Determine the (X, Y) coordinate at the center of the cell enclosing the given text.  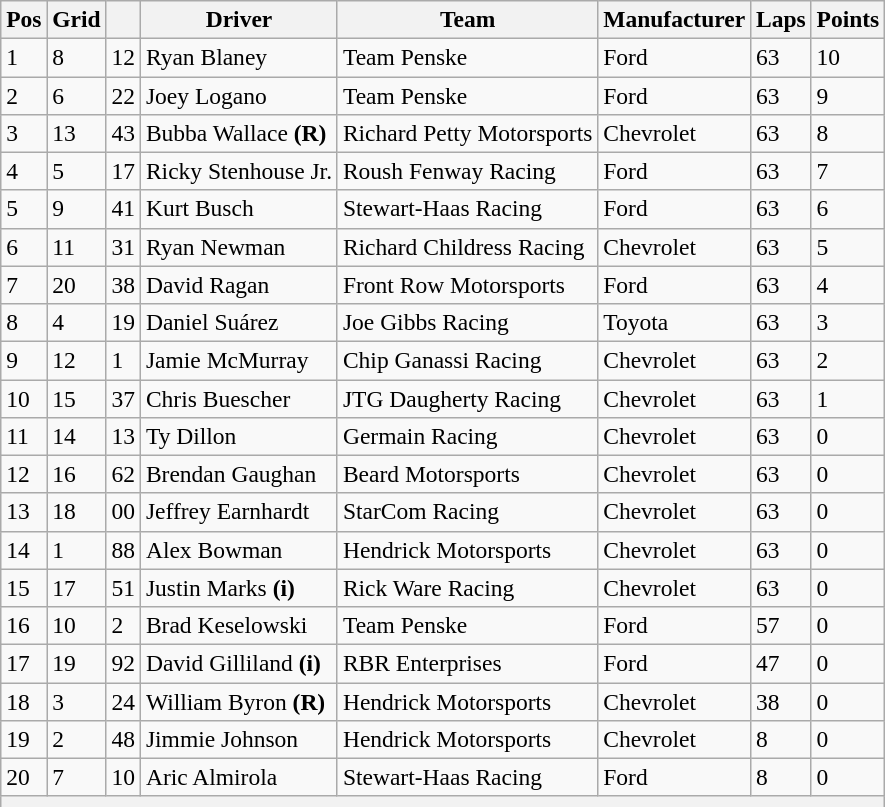
Points (848, 19)
43 (123, 133)
41 (123, 209)
Chip Ganassi Racing (467, 360)
31 (123, 247)
Toyota (674, 322)
Team (467, 19)
Grid (76, 19)
RBR Enterprises (467, 663)
Front Row Motorsports (467, 285)
Joey Logano (238, 95)
88 (123, 550)
Richard Childress Racing (467, 247)
Jimmie Johnson (238, 739)
62 (123, 474)
48 (123, 739)
Kurt Busch (238, 209)
Germain Racing (467, 436)
Brad Keselowski (238, 625)
Manufacturer (674, 19)
Driver (238, 19)
Justin Marks (i) (238, 588)
David Ragan (238, 285)
51 (123, 588)
Chris Buescher (238, 398)
Rick Ware Racing (467, 588)
Richard Petty Motorsports (467, 133)
StarCom Racing (467, 512)
Joe Gibbs Racing (467, 322)
Jamie McMurray (238, 360)
JTG Daugherty Racing (467, 398)
Beard Motorsports (467, 474)
Laps (782, 19)
00 (123, 512)
William Byron (R) (238, 701)
Aric Almirola (238, 777)
24 (123, 701)
Ryan Blaney (238, 57)
Ty Dillon (238, 436)
47 (782, 663)
22 (123, 95)
Brendan Gaughan (238, 474)
Daniel Suárez (238, 322)
Jeffrey Earnhardt (238, 512)
37 (123, 398)
92 (123, 663)
Alex Bowman (238, 550)
Ricky Stenhouse Jr. (238, 171)
Pos (24, 19)
Roush Fenway Racing (467, 171)
David Gilliland (i) (238, 663)
Ryan Newman (238, 247)
Bubba Wallace (R) (238, 133)
57 (782, 625)
